Return the [x, y] coordinate for the center point of the cell that contains the specified text.  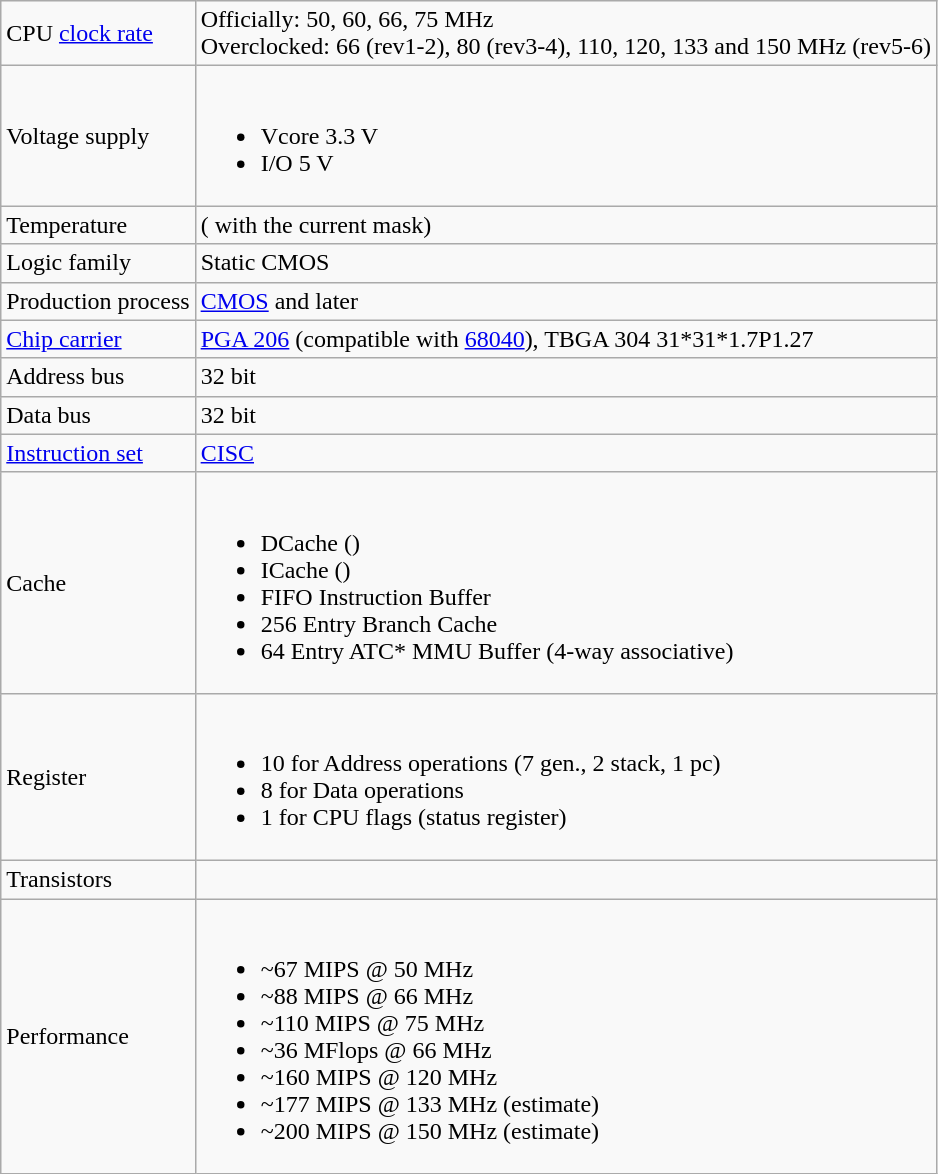
( with the current mask) [566, 225]
DCache () ICache () FIFO Instruction Buffer256 Entry Branch Cache64 Entry ATC* MMU Buffer (4-way associative) [566, 582]
Officially: 50, 60, 66, 75 MHzOverclocked: 66 (rev1-2), 80 (rev3-4), 110, 120, 133 and 150 MHz (rev5-6) [566, 34]
CMOS and later [566, 301]
PGA 206 (compatible with 68040), TBGA 304 31*31*1.7P1.27 [566, 339]
Register [98, 776]
Temperature [98, 225]
Performance [98, 1036]
10 for Address operations (7 gen., 2 stack, 1 pc)8 for Data operations1 for CPU flags (status register) [566, 776]
Instruction set [98, 453]
Production process [98, 301]
Vcore 3.3 VI/O 5 V [566, 136]
Logic family [98, 263]
Voltage supply [98, 136]
Static CMOS [566, 263]
CPU clock rate [98, 34]
Data bus [98, 415]
Transistors [98, 879]
Cache [98, 582]
Chip carrier [98, 339]
Address bus [98, 377]
CISC [566, 453]
